Output the (x, y) coordinate of the center of the cell containing the given text.  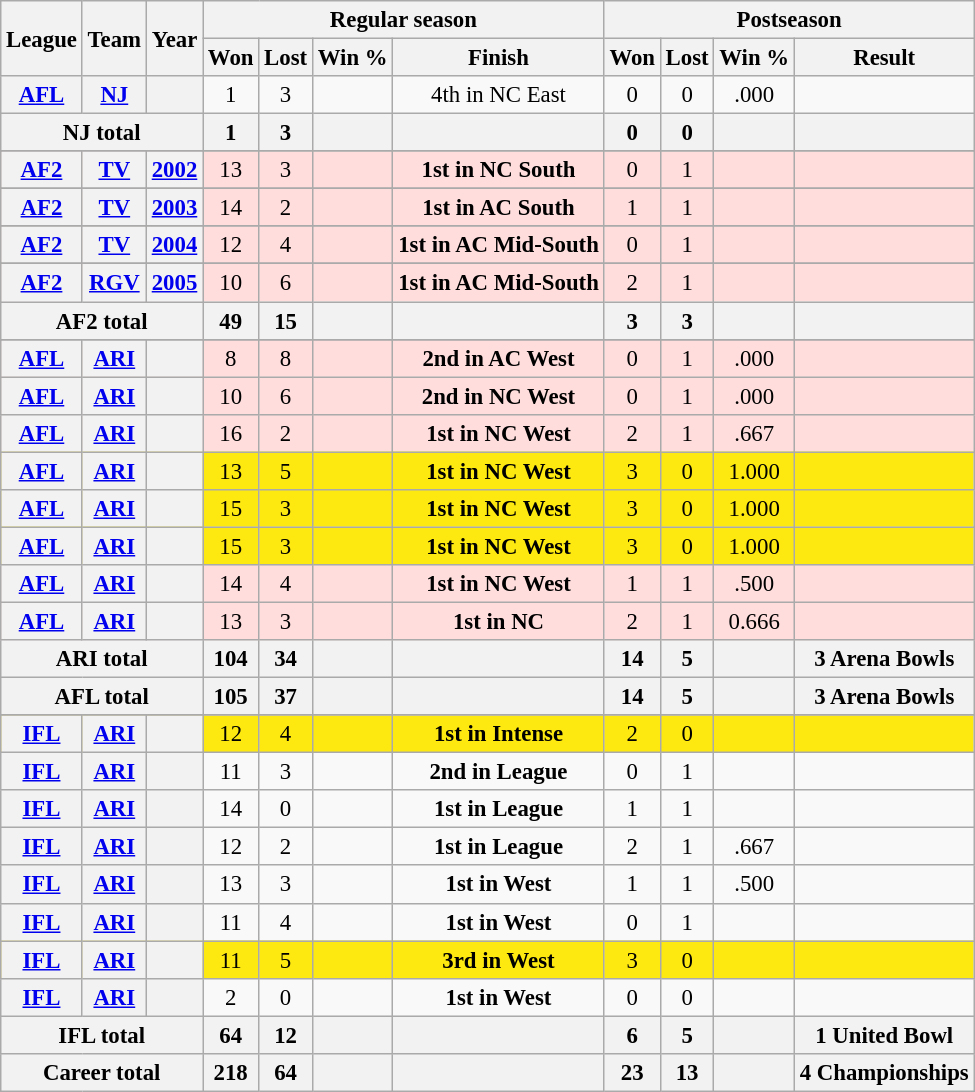
16 (231, 433)
0.666 (754, 621)
Regular season (404, 20)
Career total (102, 1073)
1st in Intense (498, 734)
218 (231, 1073)
2002 (174, 170)
23 (632, 1073)
1 United Bowl (884, 1035)
Finish (498, 58)
2nd in League (498, 772)
105 (231, 697)
49 (231, 321)
2nd in AC West (498, 358)
NJ (114, 95)
1st in NC South (498, 170)
Year (174, 38)
2nd in NC West (498, 396)
AFL total (102, 697)
37 (286, 697)
2004 (174, 245)
104 (231, 659)
1st in AC South (498, 208)
League (42, 38)
3rd in West (498, 960)
1st in NC (498, 621)
ARI total (102, 659)
4th in NC East (498, 95)
4 Championships (884, 1073)
Postseason (789, 20)
IFL total (102, 1035)
NJ total (102, 133)
2003 (174, 208)
2005 (174, 283)
AF2 total (102, 321)
34 (286, 659)
RGV (114, 283)
Team (114, 38)
Result (884, 58)
